From the cell containing the given text, extract its center point as [X, Y] coordinate. 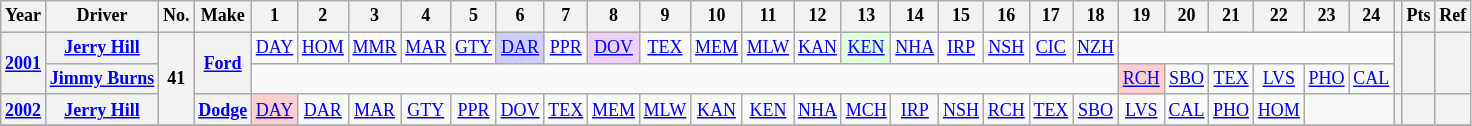
Ford [223, 63]
15 [962, 16]
5 [474, 16]
20 [1186, 16]
Driver [102, 16]
7 [566, 16]
Ref [1453, 16]
18 [1096, 16]
Pts [1418, 16]
41 [176, 79]
MCH [866, 110]
Jimmy Burns [102, 78]
13 [866, 16]
17 [1051, 16]
9 [664, 16]
11 [768, 16]
2001 [24, 63]
CIC [1051, 48]
24 [1372, 16]
12 [818, 16]
NZH [1096, 48]
2002 [24, 110]
8 [614, 16]
No. [176, 16]
19 [1141, 16]
23 [1326, 16]
Year [24, 16]
16 [1006, 16]
14 [915, 16]
1 [274, 16]
21 [1232, 16]
3 [374, 16]
Dodge [223, 110]
4 [426, 16]
22 [1278, 16]
2 [324, 16]
10 [717, 16]
Make [223, 16]
6 [520, 16]
MMR [374, 48]
